Provide the [X, Y] coordinate of the cell's center where the given text is located.  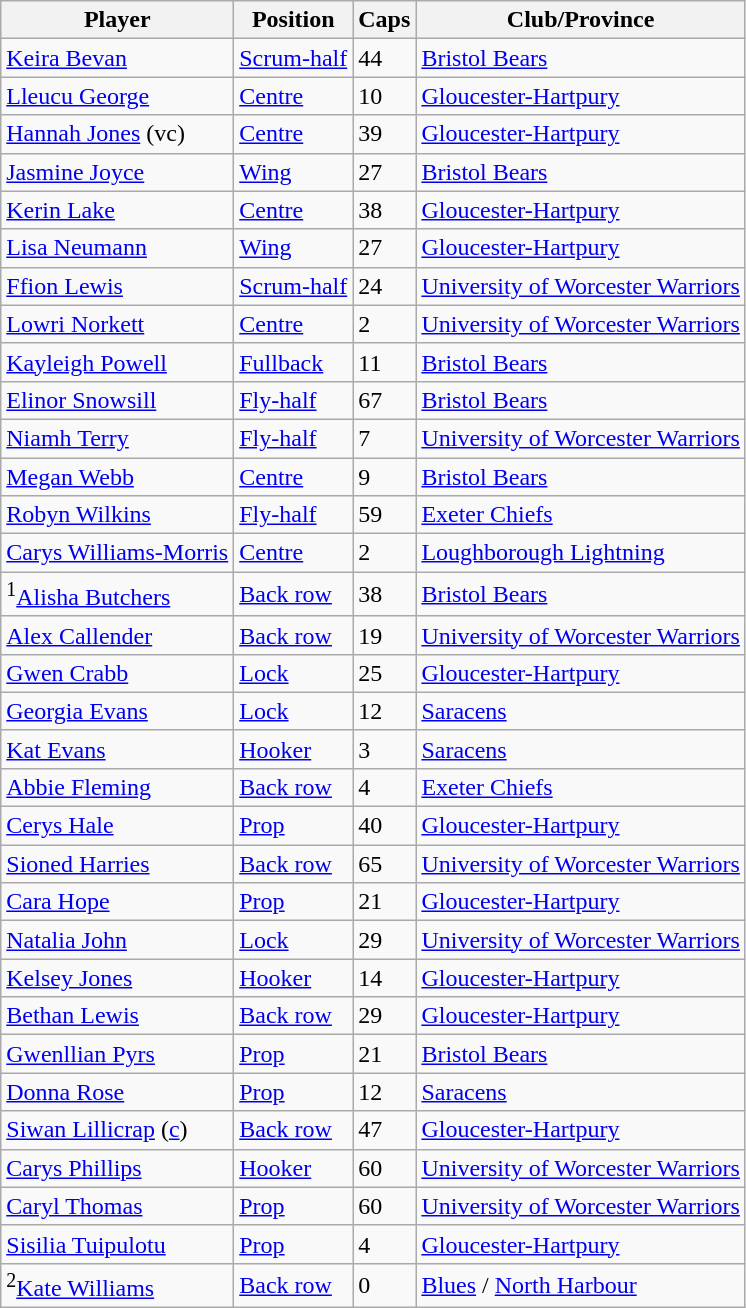
Megan Webb [118, 477]
Carys Phillips [118, 1168]
3 [384, 749]
67 [384, 400]
Robyn Wilkins [118, 515]
Lowri Norkett [118, 324]
Bethan Lewis [118, 1016]
Kelsey Jones [118, 978]
Natalia John [118, 940]
44 [384, 58]
Ffion Lewis [118, 286]
Elinor Snowsill [118, 400]
Niamh Terry [118, 438]
Caryl Thomas [118, 1206]
Lleucu George [118, 96]
Jasmine Joyce [118, 172]
59 [384, 515]
47 [384, 1130]
10 [384, 96]
Gwen Crabb [118, 673]
Kayleigh Powell [118, 362]
Kat Evans [118, 749]
Alex Callender [118, 635]
40 [384, 826]
Kerin Lake [118, 210]
Sisilia Tuipulotu [118, 1244]
Cara Hope [118, 902]
Caps [384, 20]
Abbie Fleming [118, 787]
Club/Province [581, 20]
Donna Rose [118, 1092]
Keira Bevan [118, 58]
1Alisha Butchers [118, 594]
11 [384, 362]
Lisa Neumann [118, 248]
19 [384, 635]
65 [384, 864]
Carys Williams-Morris [118, 553]
39 [384, 134]
Georgia Evans [118, 711]
Fullback [294, 362]
Gwenllian Pyrs [118, 1054]
Player [118, 20]
25 [384, 673]
Cerys Hale [118, 826]
7 [384, 438]
24 [384, 286]
Siwan Lillicrap (c) [118, 1130]
Position [294, 20]
Sioned Harries [118, 864]
Hannah Jones (vc) [118, 134]
2Kate Williams [118, 1286]
Loughborough Lightning [581, 553]
Blues / North Harbour [581, 1286]
14 [384, 978]
0 [384, 1286]
9 [384, 477]
